Find where the given text appears and provide that cell's center as (x, y) coordinate. 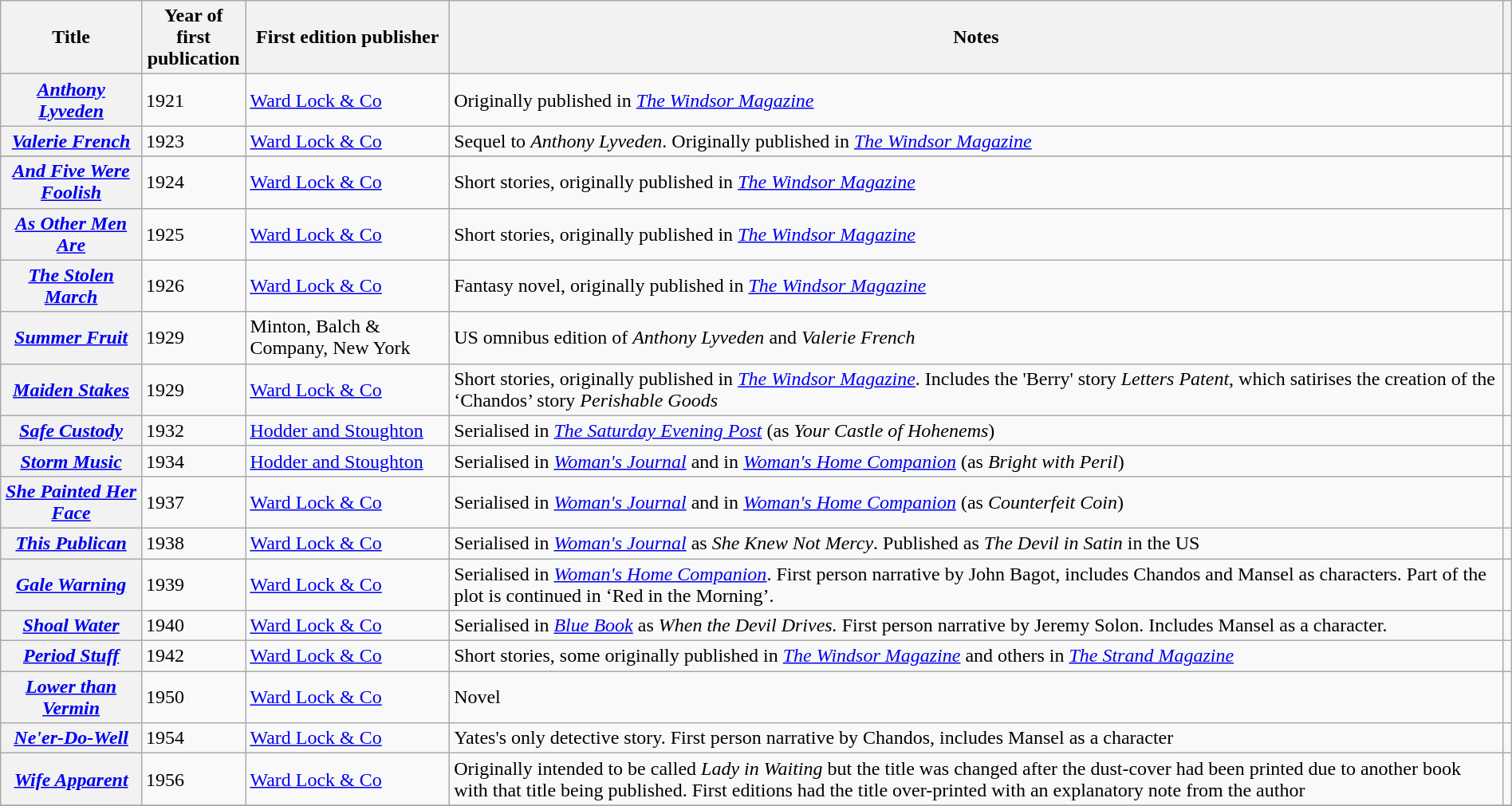
Period Stuff (72, 656)
Summer Fruit (72, 338)
As Other Men Are (72, 234)
Serialised in The Saturday Evening Post (as Your Castle of Hohenems) (976, 431)
US omnibus edition of Anthony Lyveden and Valerie French (976, 338)
Serialised in Woman's Journal and in Woman's Home Companion (as Bright with Peril) (976, 461)
Storm Music (72, 461)
Yates's only detective story. First person narrative by Chandos, includes Mansel as a character (976, 738)
1954 (193, 738)
Maiden Stakes (72, 389)
1939 (193, 584)
1937 (193, 502)
1925 (193, 234)
Gale Warning (72, 584)
Anthony Lyveden (72, 100)
1950 (193, 697)
Title (72, 37)
1934 (193, 461)
Wife Apparent (72, 780)
Shoal Water (72, 626)
This Publican (72, 543)
Novel (976, 697)
Originally published in The Windsor Magazine (976, 100)
1940 (193, 626)
And Five Were Foolish (72, 182)
1924 (193, 182)
1923 (193, 141)
Short stories, some originally published in The Windsor Magazine and others in The Strand Magazine (976, 656)
Fantasy novel, originally published in The Windsor Magazine (976, 285)
First edition publisher (348, 37)
Year of firstpublication (193, 37)
1956 (193, 780)
Serialised in Woman's Journal as She Knew Not Mercy. Published as The Devil in Satin in the US (976, 543)
Lower than Vermin (72, 697)
Valerie French (72, 141)
Minton, Balch & Company, New York (348, 338)
Safe Custody (72, 431)
The Stolen March (72, 285)
She Painted Her Face (72, 502)
Notes (976, 37)
1942 (193, 656)
1921 (193, 100)
1932 (193, 431)
Ne'er-Do-Well (72, 738)
1938 (193, 543)
Serialised in Woman's Journal and in Woman's Home Companion (as Counterfeit Coin) (976, 502)
1926 (193, 285)
Serialised in Blue Book as When the Devil Drives. First person narrative by Jeremy Solon. Includes Mansel as a character. (976, 626)
Sequel to Anthony Lyveden. Originally published in The Windsor Magazine (976, 141)
